Scan for the cell matching the given text and deliver its (x, y) coordinate at center. 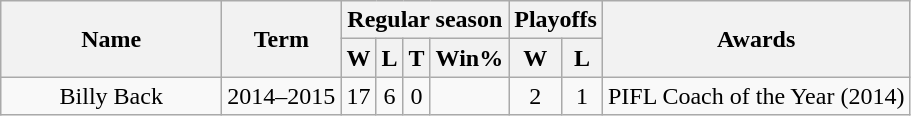
1 (582, 96)
T (416, 58)
Term (282, 39)
Awards (756, 39)
Regular season (425, 20)
PIFL Coach of the Year (2014) (756, 96)
2 (536, 96)
2014–2015 (282, 96)
Playoffs (556, 20)
0 (416, 96)
6 (390, 96)
17 (358, 96)
Name (112, 39)
Win% (470, 58)
Billy Back (112, 96)
